Provide the [X, Y] coordinate of the cell's center where the given text is located.  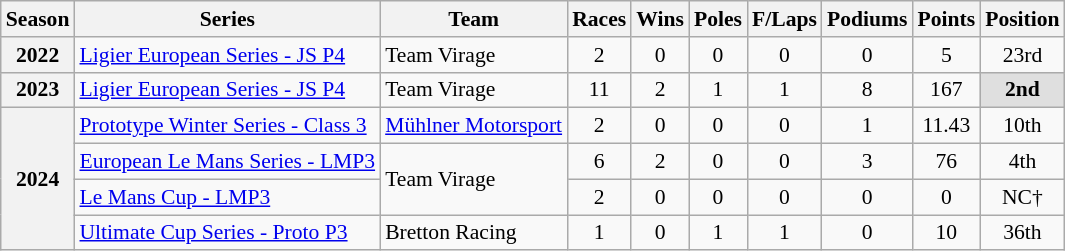
11.43 [946, 126]
4th [1022, 162]
Le Mans Cup - LMP3 [227, 197]
Poles [718, 19]
Series [227, 19]
3 [868, 162]
Prototype Winter Series - Class 3 [227, 126]
European Le Mans Series - LMP3 [227, 162]
10 [946, 233]
2024 [38, 179]
Position [1022, 19]
2022 [38, 55]
Races [599, 19]
Points [946, 19]
5 [946, 55]
6 [599, 162]
Mühlner Motorsport [474, 126]
NC† [1022, 197]
2023 [38, 90]
23rd [1022, 55]
Bretton Racing [474, 233]
F/Laps [784, 19]
8 [868, 90]
76 [946, 162]
Team [474, 19]
Podiums [868, 19]
167 [946, 90]
10th [1022, 126]
11 [599, 90]
2nd [1022, 90]
Ultimate Cup Series - Proto P3 [227, 233]
Wins [660, 19]
Season [38, 19]
36th [1022, 233]
